From the cell containing the given text, extract its center point as [X, Y] coordinate. 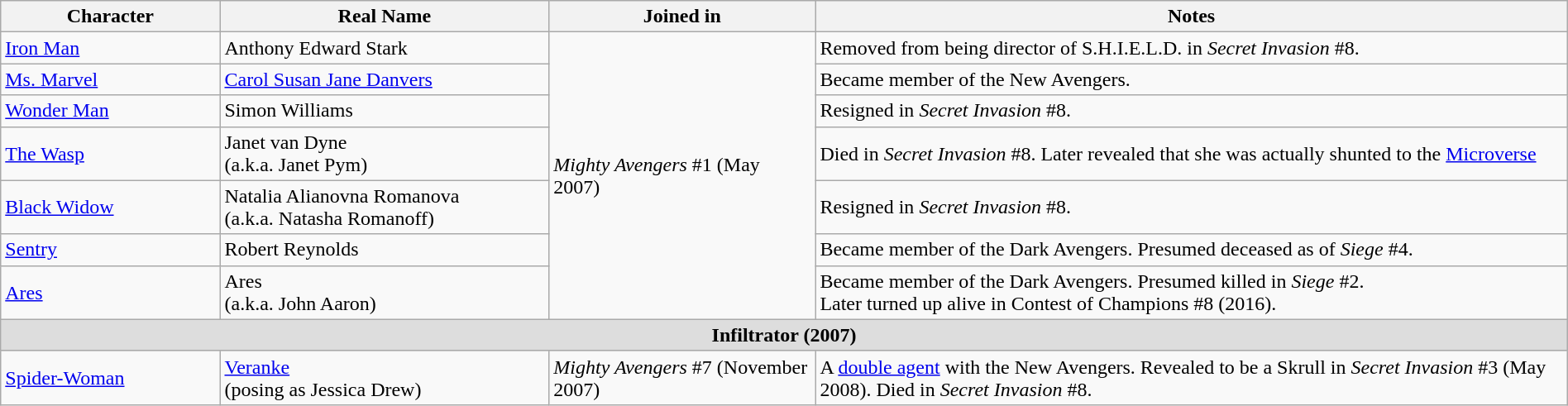
Spider-Woman [111, 377]
Natalia Alianovna Romanova(a.k.a. Natasha Romanoff) [385, 207]
The Wasp [111, 154]
Veranke(posing as Jessica Drew) [385, 377]
Became member of the New Avengers. [1191, 79]
Anthony Edward Stark [385, 48]
Robert Reynolds [385, 250]
Became member of the Dark Avengers. Presumed deceased as of Siege #4. [1191, 250]
Ms. Marvel [111, 79]
Died in Secret Invasion #8. Later revealed that she was actually shunted to the Microverse [1191, 154]
Black Widow [111, 207]
Mighty Avengers #7 (November 2007) [682, 377]
Iron Man [111, 48]
Character [111, 17]
Joined in [682, 17]
Became member of the Dark Avengers. Presumed killed in Siege #2.Later turned up alive in Contest of Champions #8 (2016). [1191, 293]
Removed from being director of S.H.I.E.L.D. in Secret Invasion #8. [1191, 48]
Sentry [111, 250]
Ares [111, 293]
Simon Williams [385, 111]
Ares(a.k.a. John Aaron) [385, 293]
A double agent with the New Avengers. Revealed to be a Skrull in Secret Invasion #3 (May 2008). Died in Secret Invasion #8. [1191, 377]
Mighty Avengers #1 (May 2007) [682, 175]
Notes [1191, 17]
Wonder Man [111, 111]
Carol Susan Jane Danvers [385, 79]
Infiltrator (2007) [784, 335]
Real Name [385, 17]
Janet van Dyne(a.k.a. Janet Pym) [385, 154]
